Search for the cell housing the specified text and yield its [x, y] center coordinate. 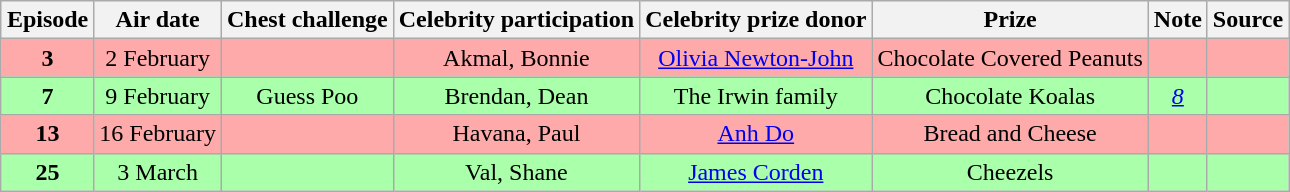
Anh Do [756, 134]
13 [47, 134]
Chest challenge [308, 20]
Akmal, Bonnie [516, 58]
16 February [158, 134]
Episode [47, 20]
Brendan, Dean [516, 96]
Prize [1010, 20]
Celebrity prize donor [756, 20]
Havana, Paul [516, 134]
2 February [158, 58]
Celebrity participation [516, 20]
Guess Poo [308, 96]
Cheezels [1010, 172]
Olivia Newton-John [756, 58]
James Corden [756, 172]
3 March [158, 172]
Chocolate Koalas [1010, 96]
Note [1178, 20]
25 [47, 172]
8 [1178, 96]
3 [47, 58]
Air date [158, 20]
7 [47, 96]
The Irwin family [756, 96]
Bread and Cheese [1010, 134]
9 February [158, 96]
Chocolate Covered Peanuts [1010, 58]
Source [1248, 20]
Val, Shane [516, 172]
